Provide the (X, Y) coordinate of the cell's center where the given text is located.  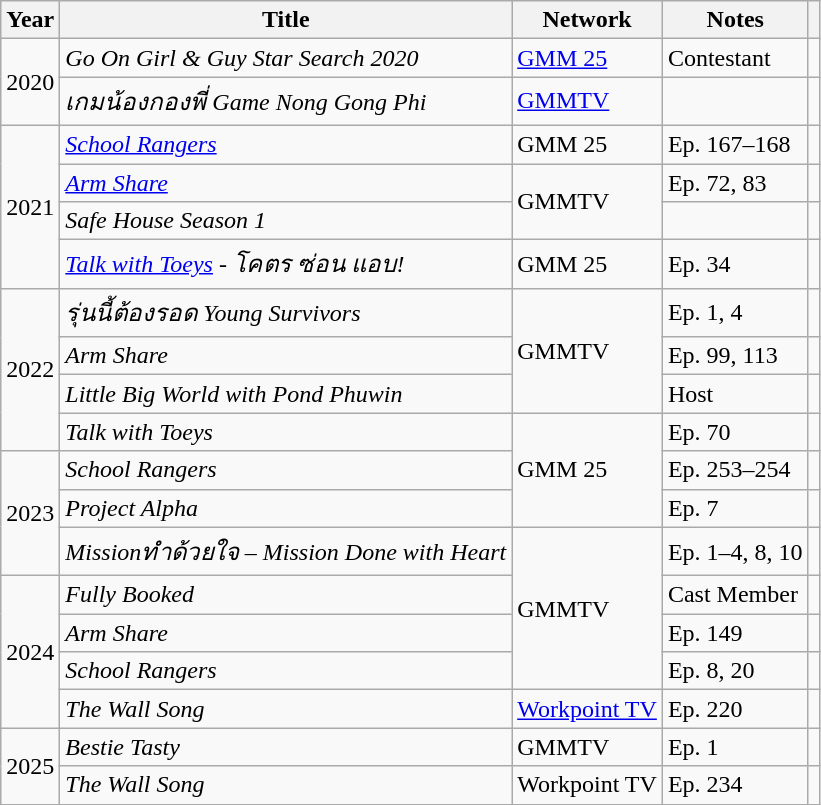
2025 (30, 766)
Ep. 99, 113 (735, 356)
รุ่นนี้ต้องรอด Young Survivors (286, 312)
Network (588, 20)
Year (30, 20)
Missionทำด้วยใจ – Mission Done with Heart (286, 552)
Ep. 7 (735, 508)
Ep. 1–4, 8, 10 (735, 552)
Safe House Season 1 (286, 221)
Ep. 8, 20 (735, 671)
Ep. 1, 4 (735, 312)
เกมน้องกองพี่ Game Nong Gong Phi (286, 102)
Title (286, 20)
2024 (30, 652)
Bestie Tasty (286, 747)
Contestant (735, 58)
2020 (30, 82)
Ep. 34 (735, 264)
Talk with Toeys - โคตร ซ่อน แอบ! (286, 264)
Ep. 149 (735, 633)
Ep. 1 (735, 747)
2021 (30, 206)
Cast Member (735, 595)
Talk with Toeys (286, 432)
Ep. 70 (735, 432)
2023 (30, 514)
Ep. 253–254 (735, 470)
Little Big World with Pond Phuwin (286, 394)
Ep. 220 (735, 709)
Host (735, 394)
Fully Booked (286, 595)
Ep. 234 (735, 785)
Go On Girl & Guy Star Search 2020 (286, 58)
Ep. 72, 83 (735, 183)
Notes (735, 20)
Project Alpha (286, 508)
Ep. 167–168 (735, 144)
2022 (30, 370)
